Search for the cell housing the specified text and yield its [X, Y] center coordinate. 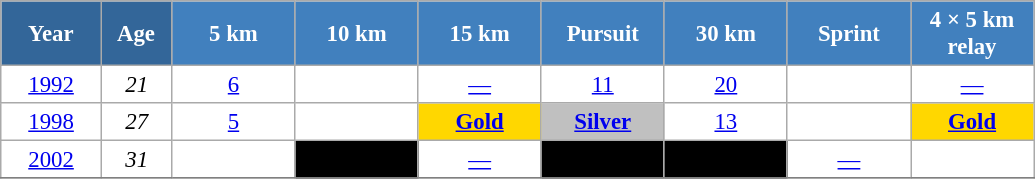
11 [602, 85]
Age [136, 34]
13 [726, 122]
6 [234, 85]
15 km [480, 34]
4 × 5 km relay [972, 34]
Silver [602, 122]
20 [726, 85]
31 [136, 160]
21 [136, 85]
Pursuit [602, 34]
10 km [356, 34]
Year [52, 34]
Sprint [848, 34]
1998 [52, 122]
5 km [234, 34]
27 [136, 122]
2002 [52, 160]
1992 [52, 85]
30 km [726, 34]
5 [234, 122]
